Determine the [X, Y] coordinate at the center of the cell enclosing the given text.  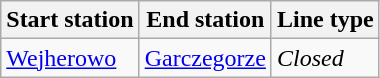
Closed [325, 58]
Line type [325, 20]
Garczegorze [205, 58]
Wejherowo [70, 58]
End station [205, 20]
Start station [70, 20]
